Identify which cell holds the provided text, then report its (X, Y) central coordinate. 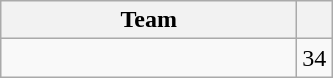
34 (314, 58)
Team (149, 20)
